Output the (x, y) coordinate of the center of the cell containing the given text.  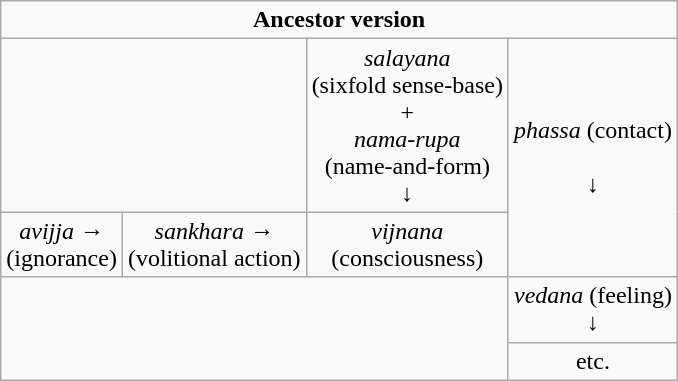
Ancestor version (340, 20)
salayana(sixfold sense-base)+nama-rupa(name-and-form)↓ (407, 126)
vedana (feeling)↓ (592, 310)
etc. (592, 361)
avijja →(ignorance) (62, 244)
sankhara →(volitional action) (214, 244)
phassa (contact)↓ (592, 158)
vijnana(consciousness) (407, 244)
